Return the [X, Y] coordinate for the center point of the cell that contains the specified text.  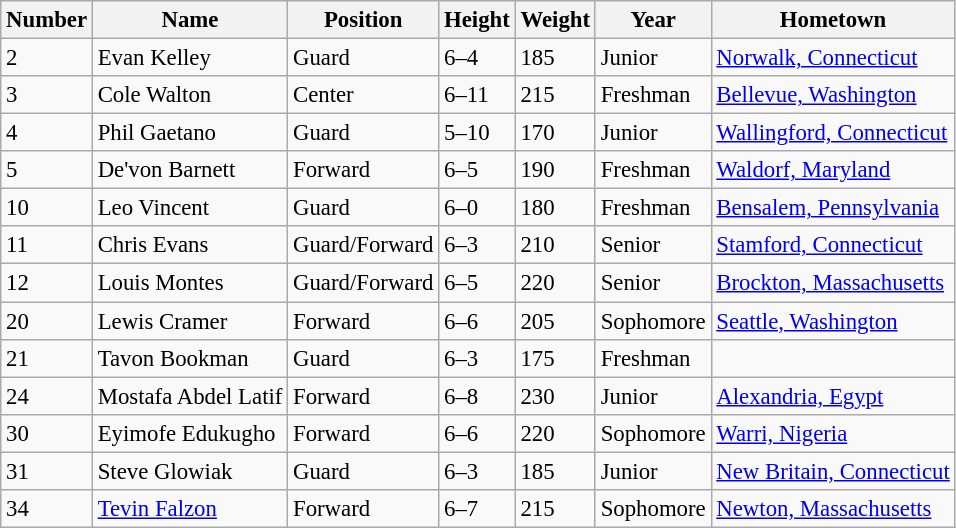
Bellevue, Washington [833, 95]
Cole Walton [190, 95]
Leo Vincent [190, 208]
Lewis Cramer [190, 321]
190 [555, 170]
Eyimofe Edukugho [190, 433]
Name [190, 20]
3 [47, 95]
Norwalk, Connecticut [833, 58]
Seattle, Washington [833, 321]
5–10 [477, 133]
Center [364, 95]
Number [47, 20]
180 [555, 208]
Waldorf, Maryland [833, 170]
170 [555, 133]
6–7 [477, 509]
21 [47, 358]
6–0 [477, 208]
Hometown [833, 20]
Year [653, 20]
Chris Evans [190, 245]
6–8 [477, 396]
210 [555, 245]
31 [47, 471]
12 [47, 283]
Bensalem, Pennsylvania [833, 208]
Newton, Massachusetts [833, 509]
34 [47, 509]
5 [47, 170]
6–4 [477, 58]
10 [47, 208]
30 [47, 433]
24 [47, 396]
New Britain, Connecticut [833, 471]
205 [555, 321]
Tavon Bookman [190, 358]
6–11 [477, 95]
Phil Gaetano [190, 133]
De'von Barnett [190, 170]
11 [47, 245]
Steve Glowiak [190, 471]
4 [47, 133]
Evan Kelley [190, 58]
Alexandria, Egypt [833, 396]
2 [47, 58]
175 [555, 358]
Weight [555, 20]
20 [47, 321]
Warri, Nigeria [833, 433]
Height [477, 20]
Tevin Falzon [190, 509]
Position [364, 20]
Brockton, Massachusetts [833, 283]
Wallingford, Connecticut [833, 133]
Louis Montes [190, 283]
230 [555, 396]
Stamford, Connecticut [833, 245]
Mostafa Abdel Latif [190, 396]
